Search for the cell housing the specified text and yield its [X, Y] center coordinate. 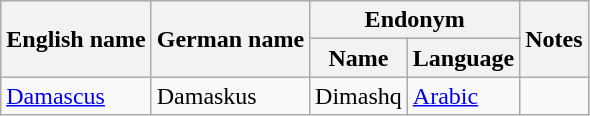
Damascus [76, 96]
Dimashq [359, 96]
Language [463, 58]
Name [359, 58]
Damaskus [230, 96]
Arabic [463, 96]
German name [230, 39]
Notes [554, 39]
English name [76, 39]
Endonym [415, 20]
